Determine the [X, Y] coordinate at the center of the cell enclosing the given text.  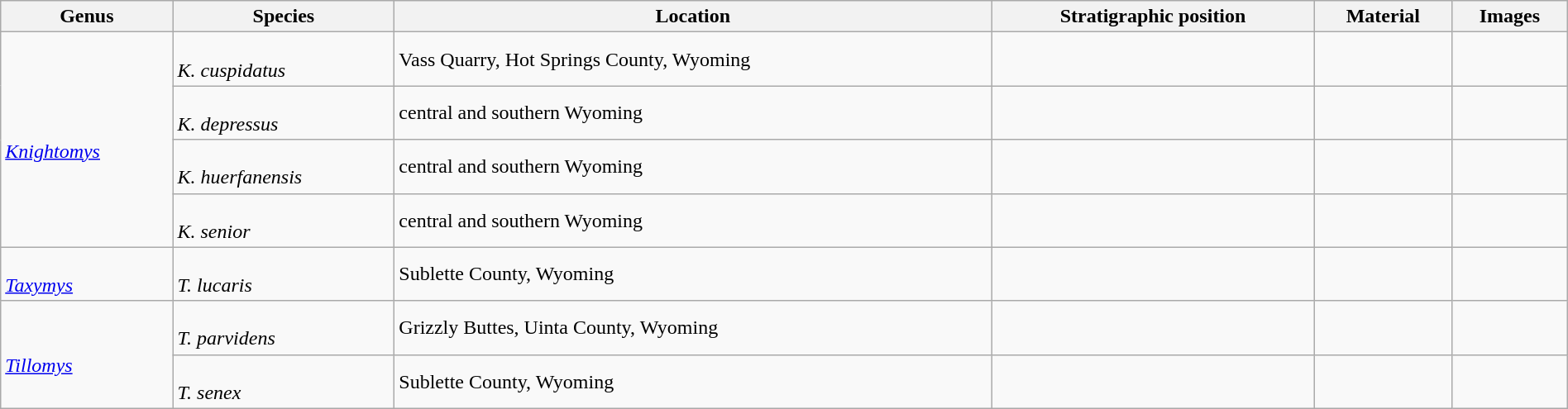
Knightomys [87, 140]
T. senex [284, 382]
Species [284, 17]
Location [693, 17]
K. depressus [284, 112]
Tillomys [87, 354]
Genus [87, 17]
T. lucaris [284, 274]
K. senior [284, 220]
K. huerfanensis [284, 167]
Images [1509, 17]
Taxymys [87, 274]
Grizzly Buttes, Uinta County, Wyoming [693, 327]
Material [1383, 17]
Vass Quarry, Hot Springs County, Wyoming [693, 59]
T. parvidens [284, 327]
Stratigraphic position [1153, 17]
K. cuspidatus [284, 59]
